Determine the (X, Y) coordinate at the center of the cell enclosing the given text.  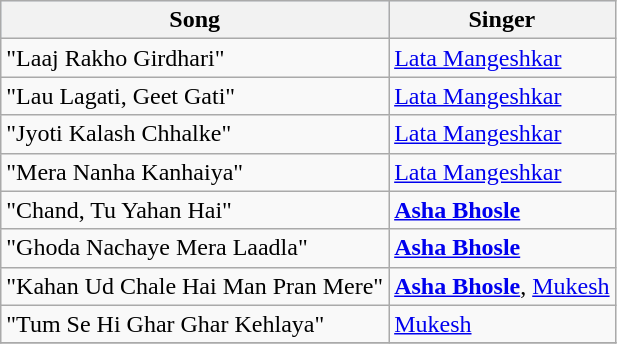
"Tum Se Hi Ghar Ghar Kehlaya" (195, 324)
"Jyoti Kalash Chhalke" (195, 134)
"Chand, Tu Yahan Hai" (195, 210)
"Laaj Rakho Girdhari" (195, 58)
"Ghoda Nachaye Mera Laadla" (195, 248)
Singer (502, 20)
Mukesh (502, 324)
Asha Bhosle, Mukesh (502, 286)
Song (195, 20)
"Lau Lagati, Geet Gati" (195, 96)
"Kahan Ud Chale Hai Man Pran Mere" (195, 286)
"Mera Nanha Kanhaiya" (195, 172)
